Return the [X, Y] coordinate for the center point of the cell that contains the specified text.  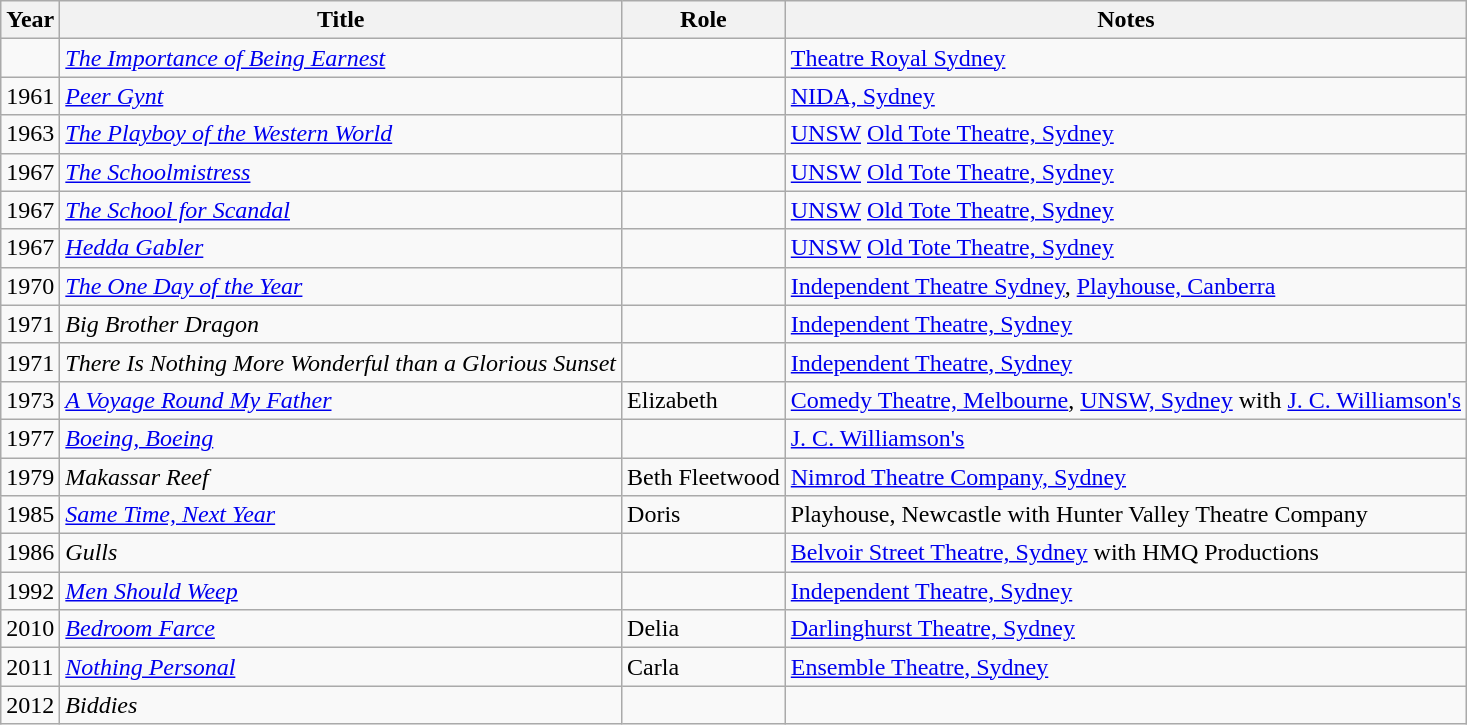
Doris [704, 515]
Title [341, 20]
Beth Fleetwood [704, 477]
2010 [30, 629]
Notes [1126, 20]
Delia [704, 629]
1986 [30, 553]
1992 [30, 591]
The Playboy of the Western World [341, 134]
Comedy Theatre, Melbourne, UNSW, Sydney with J. C. Williamson's [1126, 400]
Bedroom Farce [341, 629]
A Voyage Round My Father [341, 400]
Boeing, Boeing [341, 438]
Year [30, 20]
There Is Nothing More Wonderful than a Glorious Sunset [341, 362]
Ensemble Theatre, Sydney [1126, 667]
Same Time, Next Year [341, 515]
1963 [30, 134]
The Schoolmistress [341, 172]
Gulls [341, 553]
1979 [30, 477]
Men Should Weep [341, 591]
Independent Theatre Sydney, Playhouse, Canberra [1126, 286]
1970 [30, 286]
1977 [30, 438]
Playhouse, Newcastle with Hunter Valley Theatre Company [1126, 515]
2012 [30, 705]
NIDA, Sydney [1126, 96]
1985 [30, 515]
2011 [30, 667]
Big Brother Dragon [341, 324]
J. C. Williamson's [1126, 438]
1973 [30, 400]
Hedda Gabler [341, 248]
Darlinghurst Theatre, Sydney [1126, 629]
Peer Gynt [341, 96]
Nimrod Theatre Company, Sydney [1126, 477]
Belvoir Street Theatre, Sydney with HMQ Productions [1126, 553]
1961 [30, 96]
Carla [704, 667]
Elizabeth [704, 400]
Biddies [341, 705]
The School for Scandal [341, 210]
Theatre Royal Sydney [1126, 58]
The One Day of the Year [341, 286]
Role [704, 20]
Makassar Reef [341, 477]
The Importance of Being Earnest [341, 58]
Nothing Personal [341, 667]
